Locate the cell with the specified text and output its [X, Y] center coordinate. 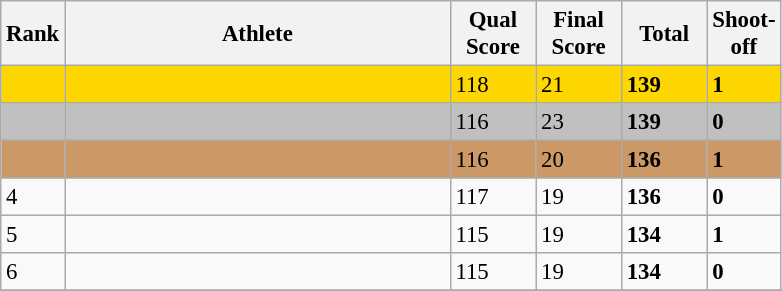
5 [33, 235]
117 [493, 197]
20 [579, 160]
23 [579, 122]
Qual Score [493, 34]
4 [33, 197]
Shoot-off [744, 34]
Athlete [258, 34]
115 [493, 235]
134 [664, 235]
Final Score [579, 34]
Rank [33, 34]
118 [493, 85]
21 [579, 85]
Total [664, 34]
